Extract the (X, Y) coordinate from the center of the cell holding the provided text.  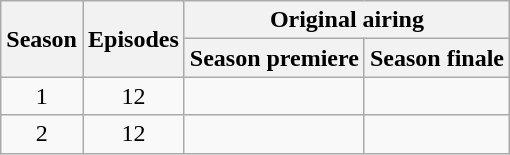
Season premiere (274, 58)
Season finale (436, 58)
1 (42, 96)
Original airing (346, 20)
Episodes (133, 39)
Season (42, 39)
2 (42, 134)
